Capture the cell that displays the provided text and extract its (x, y) central coordinate. 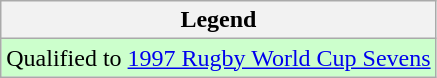
Qualified to 1997 Rugby World Cup Sevens (218, 58)
Legend (218, 20)
